Find where the given text appears and provide that cell's center as (X, Y) coordinate. 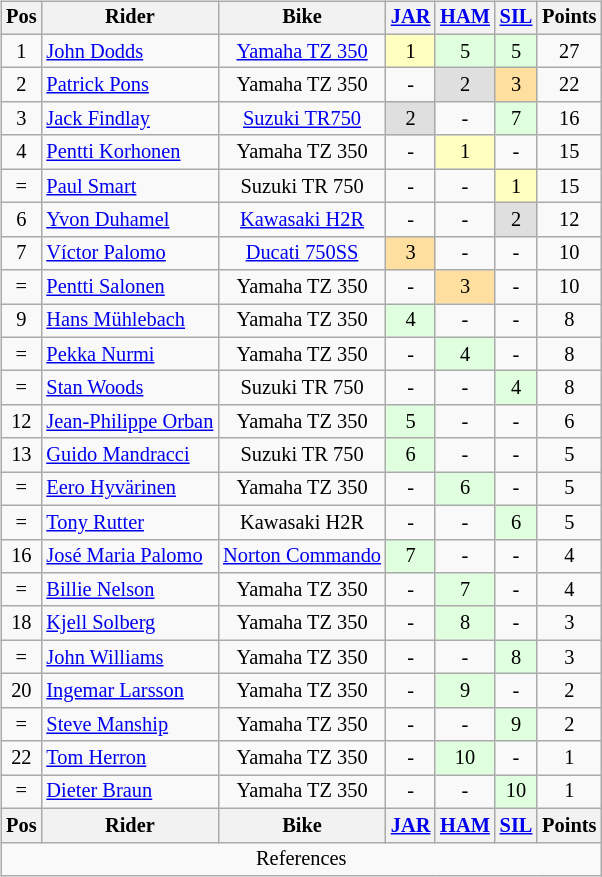
Ingemar Larsson (130, 691)
Guido Mandracci (130, 455)
Pentti Korhonen (130, 152)
Pentti Salonen (130, 287)
Víctor Palomo (130, 253)
Dieter Braun (130, 792)
Eero Hyvärinen (130, 489)
20 (21, 691)
Patrick Pons (130, 85)
18 (21, 623)
Ducati 750SS (302, 253)
Suzuki TR750 (302, 119)
Tony Rutter (130, 522)
John Dodds (130, 51)
Hans Mühlebach (130, 321)
13 (21, 455)
John Williams (130, 657)
Norton Commando (302, 556)
References (301, 859)
27 (569, 51)
Pekka Nurmi (130, 354)
José Maria Palomo (130, 556)
Stan Woods (130, 388)
Yvon Duhamel (130, 220)
Steve Manship (130, 724)
Jack Findlay (130, 119)
Tom Herron (130, 758)
Billie Nelson (130, 590)
Jean-Philippe Orban (130, 422)
Paul Smart (130, 186)
Kjell Solberg (130, 623)
